For the text-containing cell, return its midpoint in [x, y] coordinate format. 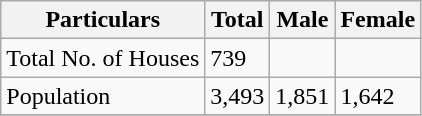
Population [103, 96]
Total [238, 20]
1,642 [378, 96]
Particulars [103, 20]
739 [238, 58]
3,493 [238, 96]
Total No. of Houses [103, 58]
1,851 [302, 96]
Female [378, 20]
Male [302, 20]
